Find where the given text appears and provide that cell's center as (x, y) coordinate. 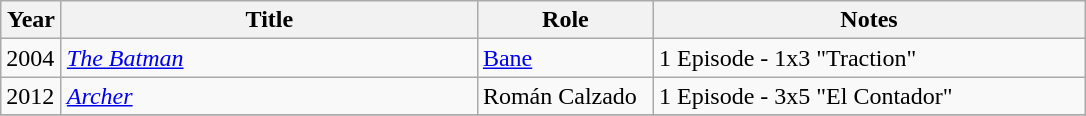
The Batman (269, 58)
2004 (32, 58)
Title (269, 20)
Year (32, 20)
Román Calzado (565, 96)
Archer (269, 96)
1 Episode - 1x3 "Traction" (868, 58)
Role (565, 20)
1 Episode - 3x5 "El Contador" (868, 96)
Bane (565, 58)
Notes (868, 20)
2012 (32, 96)
